Identify which cell holds the provided text, then report its [X, Y] central coordinate. 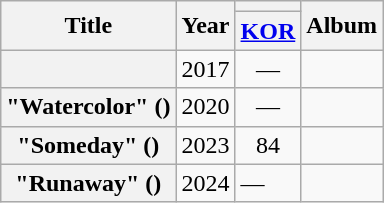
"Runaway" () [88, 183]
2023 [206, 145]
Year [206, 26]
"Watercolor" () [88, 107]
2017 [206, 69]
KOR [268, 31]
Album [342, 26]
2024 [206, 183]
"Someday" () [88, 145]
2020 [206, 107]
Title [88, 26]
84 [268, 145]
